From the cell containing the given text, extract its center point as [x, y] coordinate. 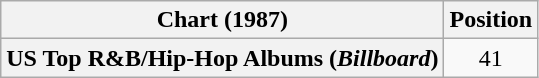
Position [491, 20]
US Top R&B/Hip-Hop Albums (Billboard) [222, 58]
41 [491, 58]
Chart (1987) [222, 20]
